Find where the given text appears and provide that cell's center as [x, y] coordinate. 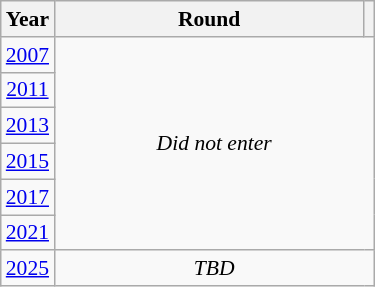
2021 [28, 233]
2011 [28, 90]
Year [28, 19]
2015 [28, 162]
2017 [28, 197]
TBD [214, 269]
2013 [28, 126]
2025 [28, 269]
Did not enter [214, 144]
2007 [28, 55]
Round [209, 19]
